Return [x, y] of the center of cell containing provided text 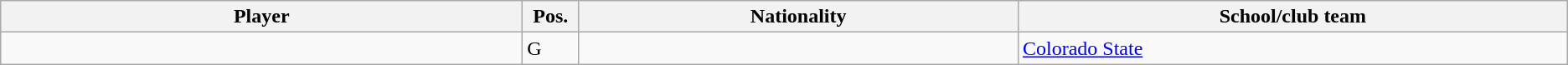
Player [261, 17]
Pos. [551, 17]
Colorado State [1292, 48]
G [551, 48]
Nationality [799, 17]
School/club team [1292, 17]
